Locate the cell with the specified text and output its [x, y] center coordinate. 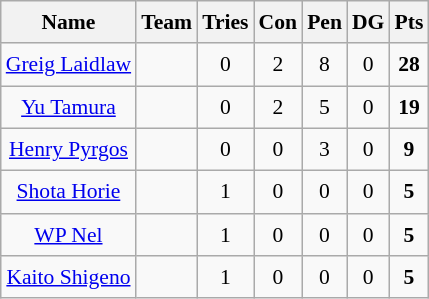
Name [68, 22]
Henry Pyrgos [68, 150]
Pen [324, 22]
DG [368, 22]
Team [166, 22]
Greig Laidlaw [68, 66]
Shota Horie [68, 192]
Tries [225, 22]
9 [408, 150]
Kaito Shigeno [68, 278]
Yu Tamura [68, 108]
3 [324, 150]
WP Nel [68, 236]
28 [408, 66]
8 [324, 66]
Con [278, 22]
Pts [408, 22]
19 [408, 108]
